Output the [x, y] coordinate of the center of the cell containing the given text.  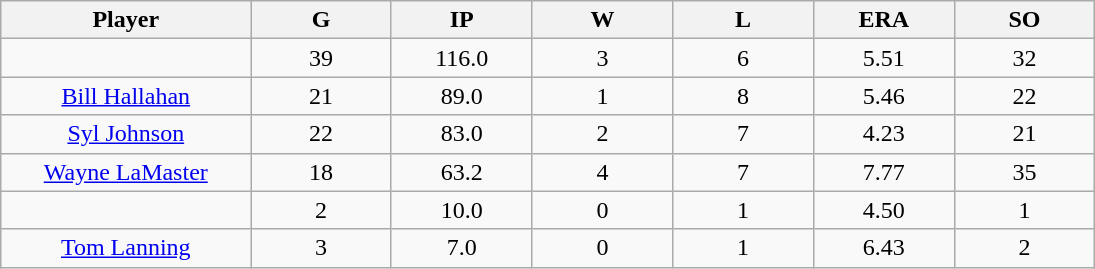
Wayne LaMaster [126, 172]
8 [744, 96]
7.77 [884, 172]
89.0 [462, 96]
6 [744, 58]
Player [126, 20]
IP [462, 20]
Bill Hallahan [126, 96]
Tom Lanning [126, 248]
39 [322, 58]
5.51 [884, 58]
4.23 [884, 134]
SO [1024, 20]
5.46 [884, 96]
32 [1024, 58]
83.0 [462, 134]
116.0 [462, 58]
35 [1024, 172]
4.50 [884, 210]
W [602, 20]
18 [322, 172]
7.0 [462, 248]
G [322, 20]
ERA [884, 20]
4 [602, 172]
10.0 [462, 210]
Syl Johnson [126, 134]
63.2 [462, 172]
L [744, 20]
6.43 [884, 248]
